Determine the [X, Y] coordinate at the center of the cell enclosing the given text.  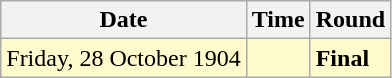
Final [350, 58]
Round [350, 20]
Date [124, 20]
Time [278, 20]
Friday, 28 October 1904 [124, 58]
